Detect which cell encompasses the target text, then output its [x, y] center coordinate. 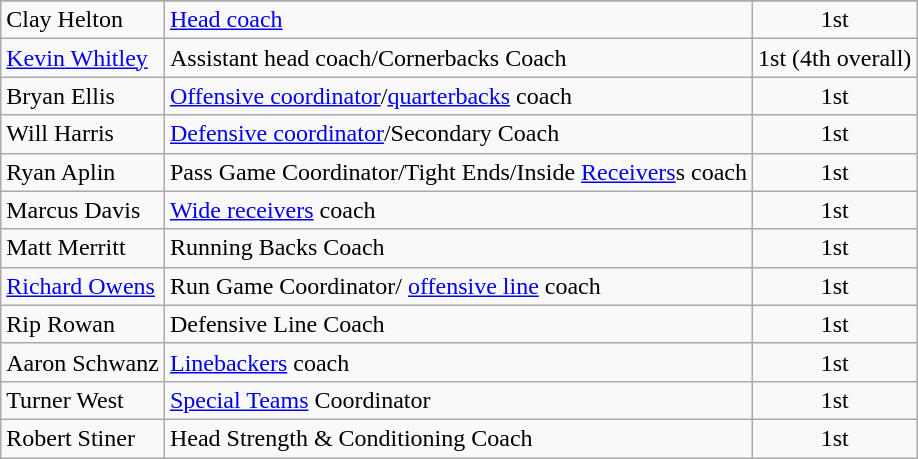
Rip Rowan [83, 324]
Offensive coordinator/quarterbacks coach [458, 96]
Running Backs Coach [458, 248]
Assistant head coach/Cornerbacks Coach [458, 58]
Robert Stiner [83, 438]
Aaron Schwanz [83, 362]
1st (4th overall) [835, 58]
Kevin Whitley [83, 58]
Richard Owens [83, 286]
Clay Helton [83, 20]
Bryan Ellis [83, 96]
Marcus Davis [83, 210]
Pass Game Coordinator/Tight Ends/Inside Receiverss coach [458, 172]
Run Game Coordinator/ offensive line coach [458, 286]
Linebackers coach [458, 362]
Ryan Aplin [83, 172]
Head Strength & Conditioning Coach [458, 438]
Turner West [83, 400]
Will Harris [83, 134]
Defensive coordinator/Secondary Coach [458, 134]
Defensive Line Coach [458, 324]
Wide receivers coach [458, 210]
Matt Merritt [83, 248]
Special Teams Coordinator [458, 400]
Head coach [458, 20]
